Scan for the cell matching the given text and deliver its [X, Y] coordinate at center. 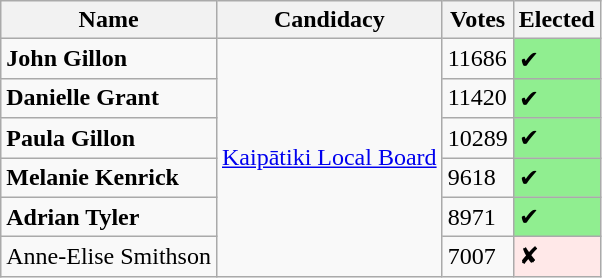
9618 [478, 178]
Paula Gillon [109, 138]
Candidacy [329, 20]
Name [109, 20]
Anne-Elise Smithson [109, 257]
✘ [556, 257]
7007 [478, 257]
Melanie Kenrick [109, 178]
Danielle Grant [109, 98]
8971 [478, 217]
Kaipātiki Local Board [329, 158]
Votes [478, 20]
10289 [478, 138]
Elected [556, 20]
John Gillon [109, 59]
11686 [478, 59]
11420 [478, 98]
Adrian Tyler [109, 217]
